Locate the cell with the specified text and output its [X, Y] center coordinate. 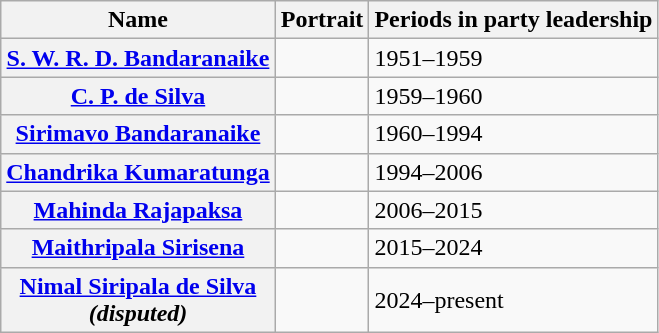
1994–2006 [514, 172]
2006–2015 [514, 210]
Name [138, 20]
Sirimavo Bandaranaike [138, 134]
Maithripala Sirisena [138, 248]
Periods in party leadership [514, 20]
1960–1994 [514, 134]
1951–1959 [514, 58]
Mahinda Rajapaksa [138, 210]
Portrait [322, 20]
S. W. R. D. Bandaranaike [138, 58]
1959–1960 [514, 96]
Nimal Siripala de Silva(disputed) [138, 300]
2024–present [514, 300]
2015–2024 [514, 248]
C. P. de Silva [138, 96]
Chandrika Kumaratunga [138, 172]
